Locate the cell with the specified text and output its (X, Y) center coordinate. 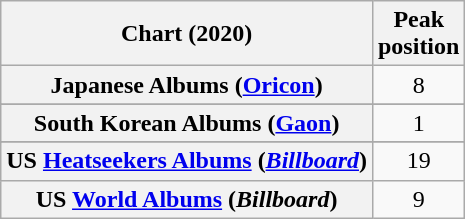
US Heatseekers Albums (Billboard) (187, 161)
Japanese Albums (Oricon) (187, 85)
Peakposition (418, 34)
19 (418, 161)
9 (418, 199)
US World Albums (Billboard) (187, 199)
South Korean Albums (Gaon) (187, 123)
Chart (2020) (187, 34)
8 (418, 85)
1 (418, 123)
